For the text-containing cell, return its midpoint in (X, Y) coordinate format. 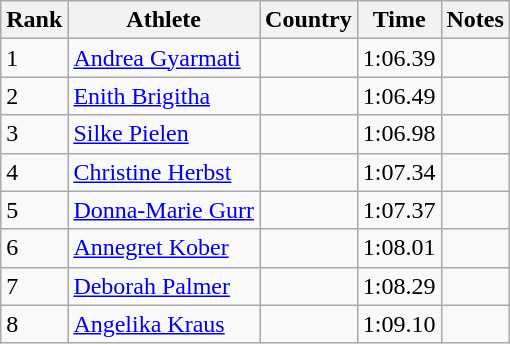
1 (34, 58)
Athlete (164, 20)
Annegret Kober (164, 248)
5 (34, 210)
4 (34, 172)
8 (34, 324)
1:06.39 (399, 58)
1:06.98 (399, 134)
Christine Herbst (164, 172)
6 (34, 248)
2 (34, 96)
3 (34, 134)
Angelika Kraus (164, 324)
1:08.29 (399, 286)
Donna-Marie Gurr (164, 210)
7 (34, 286)
1:07.37 (399, 210)
Country (309, 20)
Time (399, 20)
1:07.34 (399, 172)
1:06.49 (399, 96)
Enith Brigitha (164, 96)
Silke Pielen (164, 134)
1:09.10 (399, 324)
Andrea Gyarmati (164, 58)
Notes (475, 20)
Deborah Palmer (164, 286)
Rank (34, 20)
1:08.01 (399, 248)
